Capture the cell that displays the provided text and extract its [X, Y] central coordinate. 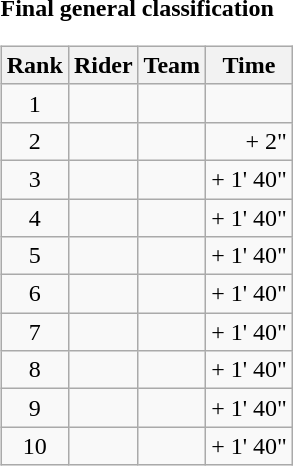
4 [34, 217]
Time [250, 65]
7 [34, 332]
6 [34, 294]
3 [34, 179]
Rank [34, 65]
5 [34, 256]
1 [34, 103]
2 [34, 141]
10 [34, 446]
9 [34, 408]
8 [34, 370]
Team [172, 65]
Rider [103, 65]
+ 2" [250, 141]
